Search for the cell housing the specified text and yield its [X, Y] center coordinate. 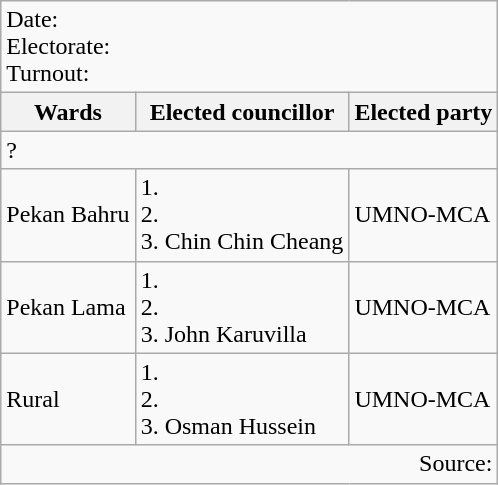
Date: Electorate: Turnout: [250, 47]
1.2.3. John Karuvilla [242, 307]
Elected councillor [242, 112]
? [250, 150]
Elected party [424, 112]
Rural [68, 399]
Pekan Bahru [68, 215]
1.2.3. Chin Chin Cheang [242, 215]
Pekan Lama [68, 307]
1.2.3. Osman Hussein [242, 399]
Source: [250, 464]
Wards [68, 112]
